For the text-containing cell, return its midpoint in [X, Y] coordinate format. 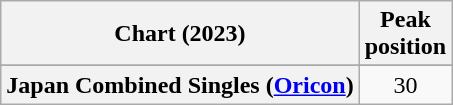
Peakposition [405, 34]
Japan Combined Singles (Oricon) [180, 85]
30 [405, 85]
Chart (2023) [180, 34]
